Extract the (x, y) coordinate from the center of the cell holding the provided text.  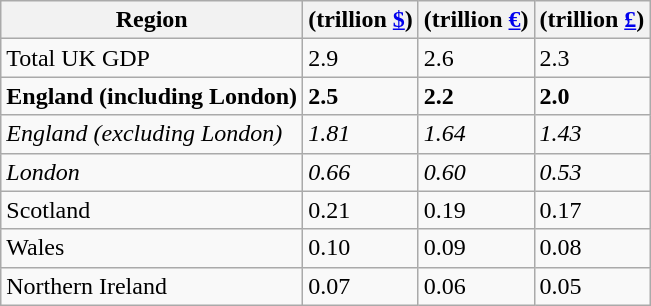
Wales (152, 248)
(trillion $) (361, 20)
2.3 (592, 58)
0.06 (476, 286)
England (including London) (152, 96)
London (152, 172)
0.66 (361, 172)
2.9 (361, 58)
1.64 (476, 134)
0.21 (361, 210)
Total UK GDP (152, 58)
0.60 (476, 172)
1.81 (361, 134)
0.17 (592, 210)
(trillion £) (592, 20)
0.05 (592, 286)
2.6 (476, 58)
0.19 (476, 210)
0.10 (361, 248)
England (excluding London) (152, 134)
2.0 (592, 96)
Region (152, 20)
2.5 (361, 96)
Northern Ireland (152, 286)
0.08 (592, 248)
2.2 (476, 96)
1.43 (592, 134)
Scotland (152, 210)
(trillion €) (476, 20)
0.07 (361, 286)
0.09 (476, 248)
0.53 (592, 172)
